Scan for the cell matching the given text and deliver its (x, y) coordinate at center. 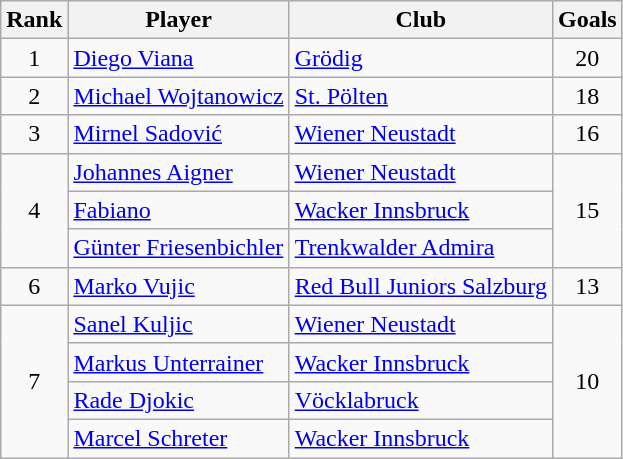
6 (34, 286)
18 (587, 96)
Sanel Kuljic (178, 324)
16 (587, 134)
Mirnel Sadović (178, 134)
3 (34, 134)
Grödig (420, 58)
Club (420, 20)
Diego Viana (178, 58)
Red Bull Juniors Salzburg (420, 286)
Fabiano (178, 210)
Rank (34, 20)
Markus Unterrainer (178, 362)
Trenkwalder Admira (420, 248)
Marcel Schreter (178, 438)
4 (34, 210)
Player (178, 20)
Goals (587, 20)
13 (587, 286)
Johannes Aigner (178, 172)
2 (34, 96)
Marko Vujic (178, 286)
Vöcklabruck (420, 400)
1 (34, 58)
Günter Friesenbichler (178, 248)
7 (34, 381)
10 (587, 381)
Rade Djokic (178, 400)
Michael Wojtanowicz (178, 96)
15 (587, 210)
St. Pölten (420, 96)
20 (587, 58)
